Scan for the cell matching the given text and deliver its [x, y] coordinate at center. 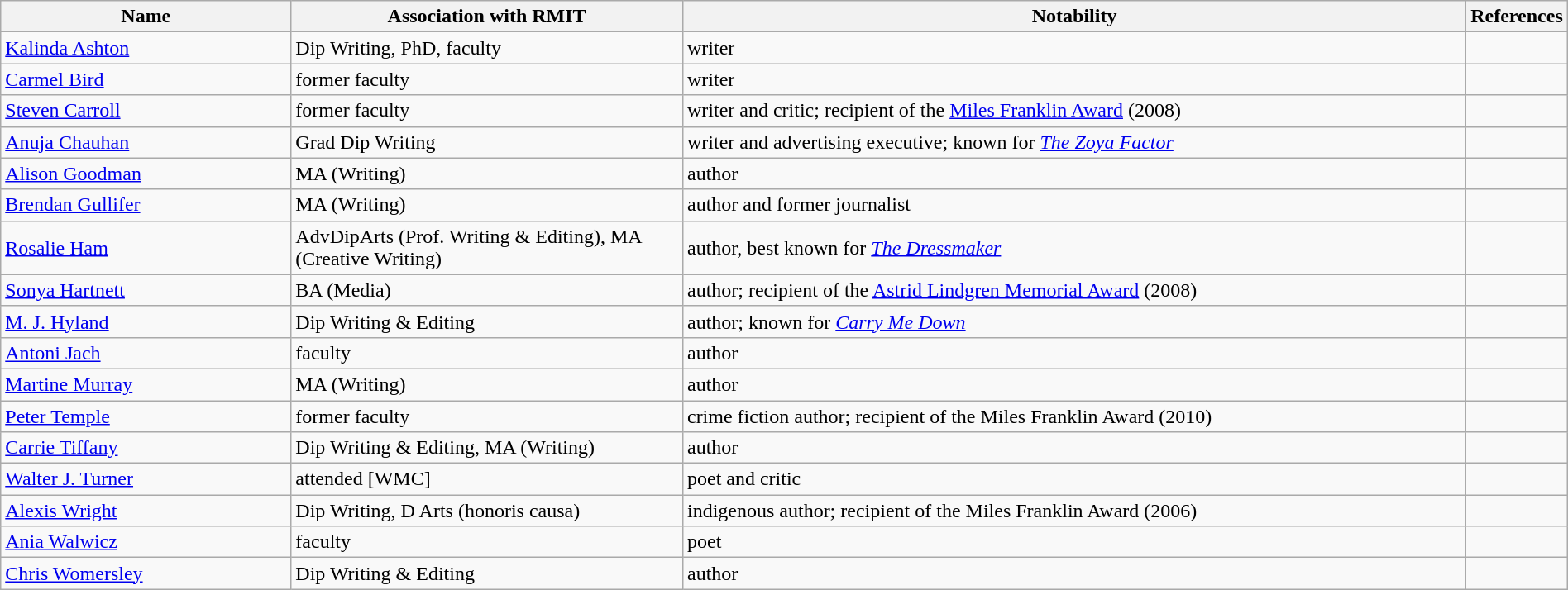
Notability [1073, 17]
BA (Media) [487, 290]
crime fiction author; recipient of the Miles Franklin Award (2010) [1073, 416]
Peter Temple [146, 416]
Alison Goodman [146, 174]
Martine Murray [146, 384]
Association with RMIT [487, 17]
Antoni Jach [146, 353]
Carmel Bird [146, 79]
Brendan Gullifer [146, 205]
author; known for Carry Me Down [1073, 321]
attended [WMC] [487, 479]
Ania Walwicz [146, 542]
References [1517, 17]
Kalinda Ashton [146, 48]
AdvDipArts (Prof. Writing & Editing), MA (Creative Writing) [487, 248]
Walter J. Turner [146, 479]
indigenous author; recipient of the Miles Franklin Award (2006) [1073, 511]
Rosalie Ham [146, 248]
Grad Dip Writing [487, 142]
Carrie Tiffany [146, 448]
author and former journalist [1073, 205]
poet and critic [1073, 479]
M. J. Hyland [146, 321]
Name [146, 17]
Alexis Wright [146, 511]
Dip Writing & Editing, MA (Writing) [487, 448]
Chris Womersley [146, 573]
poet [1073, 542]
Sonya Hartnett [146, 290]
Anuja Chauhan [146, 142]
Dip Writing, PhD, faculty [487, 48]
writer and advertising executive; known for The Zoya Factor [1073, 142]
author, best known for The Dressmaker [1073, 248]
author; recipient of the Astrid Lindgren Memorial Award (2008) [1073, 290]
Steven Carroll [146, 111]
Dip Writing, D Arts (honoris causa) [487, 511]
writer and critic; recipient of the Miles Franklin Award (2008) [1073, 111]
